Find where the given text appears and provide that cell's center as (x, y) coordinate. 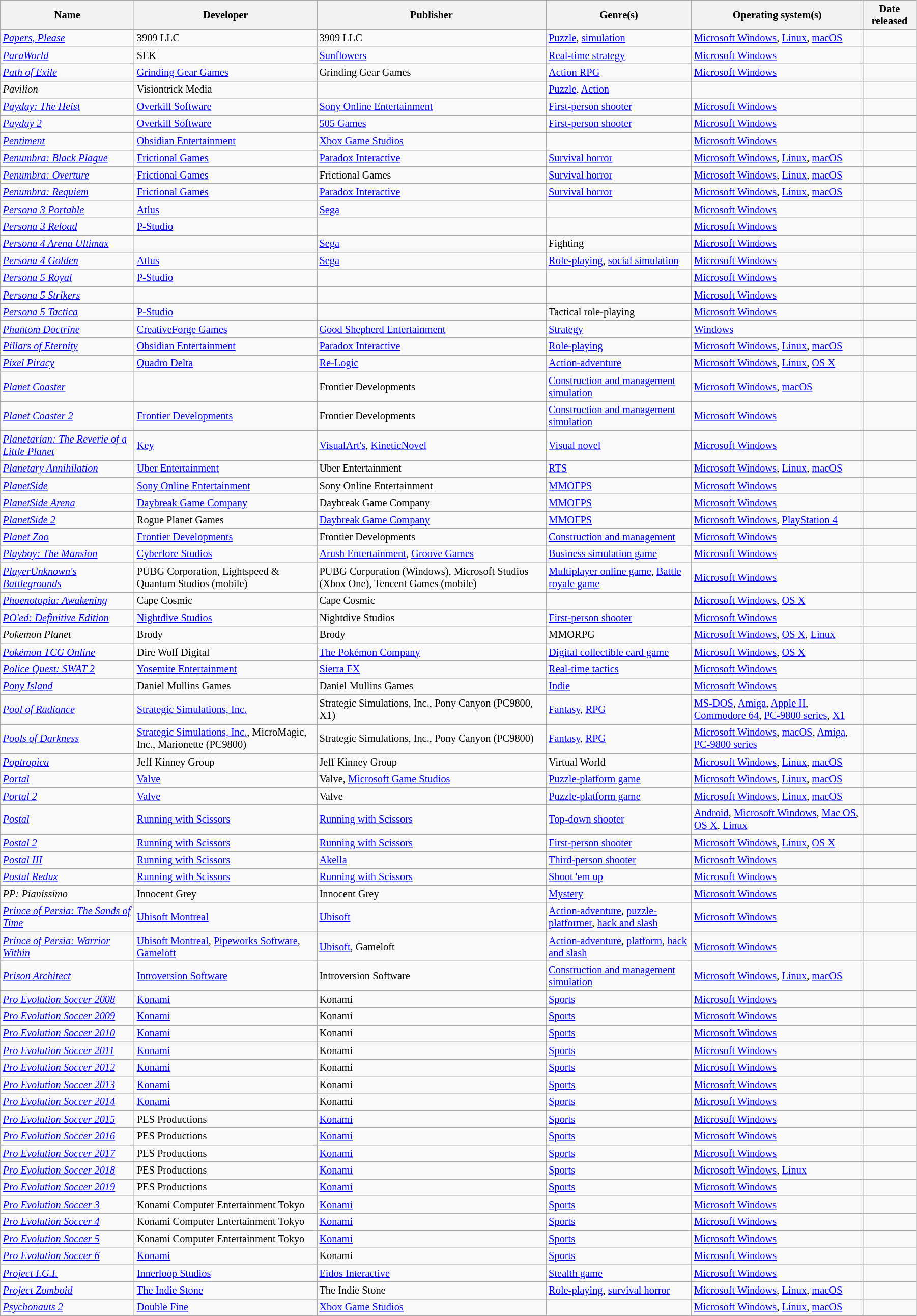
Persona 4 Golden (67, 261)
Penumbra: Requiem (67, 192)
Payday: The Heist (67, 107)
Ubisoft (432, 917)
Persona 3 Portable (67, 210)
Pro Evolution Soccer 2019 (67, 1187)
Police Quest: SWAT 2 (67, 669)
Shoot 'em up (619, 877)
Planet Zoo (67, 537)
Microsoft Windows, Linux (778, 1171)
Sierra FX (432, 669)
Digital collectible card game (619, 652)
Windows (778, 329)
Pools of Darkness (67, 739)
Role-playing, social simulation (619, 261)
Pool of Radiance (67, 710)
Postal Redux (67, 877)
Persona 5 Strikers (67, 295)
Android, Microsoft Windows, Mac OS, OS X, Linux (778, 820)
Valve, Microsoft Game Studios (432, 779)
Portal (67, 779)
Real-time tactics (619, 669)
Action-adventure, platform, hack and slash (619, 947)
PlanetSide Arena (67, 503)
Real-time strategy (619, 55)
Pro Evolution Soccer 2012 (67, 1068)
Prince of Persia: Warrior Within (67, 947)
Puzzle, simulation (619, 38)
Double Fine (226, 1307)
Phoenotopia: Awakening (67, 601)
PlanetSide (67, 486)
Genre(s) (619, 15)
Role-playing, survival horror (619, 1290)
Pro Evolution Soccer 2018 (67, 1171)
Pro Evolution Soccer 2014 (67, 1102)
Penumbra: Black Plague (67, 158)
Tactical role-playing (619, 312)
Action-adventure, puzzle-platformer, hack and slash (619, 917)
PUBG Corporation (Windows), Microsoft Studios (Xbox One), Tencent Games (mobile) (432, 577)
Publisher (432, 15)
Rogue Planet Games (226, 520)
Strategic Simulations, Inc., MicroMagic, Inc., Marionette (PC9800) (226, 739)
Dire Wolf Digital (226, 652)
Microsoft Windows, macOS (778, 387)
Pony Island (67, 686)
Psychonauts 2 (67, 1307)
Strategic Simulations, Inc. (226, 710)
Prison Architect (67, 976)
Pokemon Planet (67, 635)
PlanetSide 2 (67, 520)
Microsoft Windows, macOS, Amiga, PC-9800 series (778, 739)
Portal 2 (67, 796)
Poptropica (67, 762)
CreativeForge Games (226, 329)
Planetary Annihilation (67, 469)
Pentiment (67, 141)
SEK (226, 55)
Arush Entertainment, Groove Games (432, 554)
Postal (67, 820)
Good Shepherd Entertainment (432, 329)
Virtual World (619, 762)
Mystery (619, 894)
Third-person shooter (619, 860)
Pokémon TCG Online (67, 652)
Planetarian: The Reverie of a Little Planet (67, 445)
Action RPG (619, 72)
Visual novel (619, 445)
Multiplayer online game, Battle royale game (619, 577)
Project Zomboid (67, 1290)
MS-DOS, Amiga, Apple II, Commodore 64, PC-9800 series, X1 (778, 710)
Persona 3 Reload (67, 226)
Pro Evolution Soccer 2015 (67, 1119)
Microsoft Windows, PlayStation 4 (778, 520)
Pro Evolution Soccer 2008 (67, 999)
Visiontrick Media (226, 90)
Ubisoft, Gameloft (432, 947)
Postal III (67, 860)
Penumbra: Overture (67, 175)
Business simulation game (619, 554)
Pro Evolution Soccer 2017 (67, 1153)
Ubisoft Montreal (226, 917)
Phantom Doctrine (67, 329)
Persona 4 Arena Ultimax (67, 244)
Quadro Delta (226, 363)
Pro Evolution Soccer 3 (67, 1205)
Eidos Interactive (432, 1273)
Operating system(s) (778, 15)
Key (226, 445)
Pro Evolution Soccer 2016 (67, 1136)
Planet Coaster 2 (67, 416)
Pro Evolution Soccer 2013 (67, 1085)
Strategic Simulations, Inc., Pony Canyon (PC9800) (432, 739)
Name (67, 15)
Yosemite Entertainment (226, 669)
Fighting (619, 244)
Sunflowers (432, 55)
Pro Evolution Soccer 5 (67, 1239)
Persona 5 Royal (67, 278)
Pixel Piracy (67, 363)
Innerloop Studios (226, 1273)
ParaWorld (67, 55)
Top-down shooter (619, 820)
Microsoft Windows, OS X, Linux (778, 635)
Project I.G.I. (67, 1273)
Payday 2 (67, 124)
Puzzle, Action (619, 90)
PlayerUnknown's Battlegrounds (67, 577)
Pavilion (67, 90)
PUBG Corporation, Lightspeed & Quantum Studios (mobile) (226, 577)
Stealth game (619, 1273)
Pillars of Eternity (67, 346)
The Pokémon Company (432, 652)
RTS (619, 469)
Papers, Please (67, 38)
VisualArt's, KineticNovel (432, 445)
Planet Coaster (67, 387)
Pro Evolution Soccer 6 (67, 1256)
MMORPG (619, 635)
Pro Evolution Soccer 2011 (67, 1050)
Indie (619, 686)
Construction and management (619, 537)
Role-playing (619, 346)
Strategy (619, 329)
Pro Evolution Soccer 4 (67, 1222)
Prince of Persia: The Sands of Time (67, 917)
Akella (432, 860)
Action-adventure (619, 363)
Pro Evolution Soccer 2010 (67, 1033)
PO'ed: Definitive Edition (67, 618)
Playboy: The Mansion (67, 554)
Re-Logic (432, 363)
Strategic Simulations, Inc., Pony Canyon (PC9800, X1) (432, 710)
Path of Exile (67, 72)
Postal 2 (67, 843)
Persona 5 Tactica (67, 312)
Date released (890, 15)
Ubisoft Montreal, Pipeworks Software, Gameloft (226, 947)
PP: Pianissimo (67, 894)
Developer (226, 15)
Pro Evolution Soccer 2009 (67, 1016)
Cyberlore Studios (226, 554)
505 Games (432, 124)
